From the cell containing the given text, extract its center point as (X, Y) coordinate. 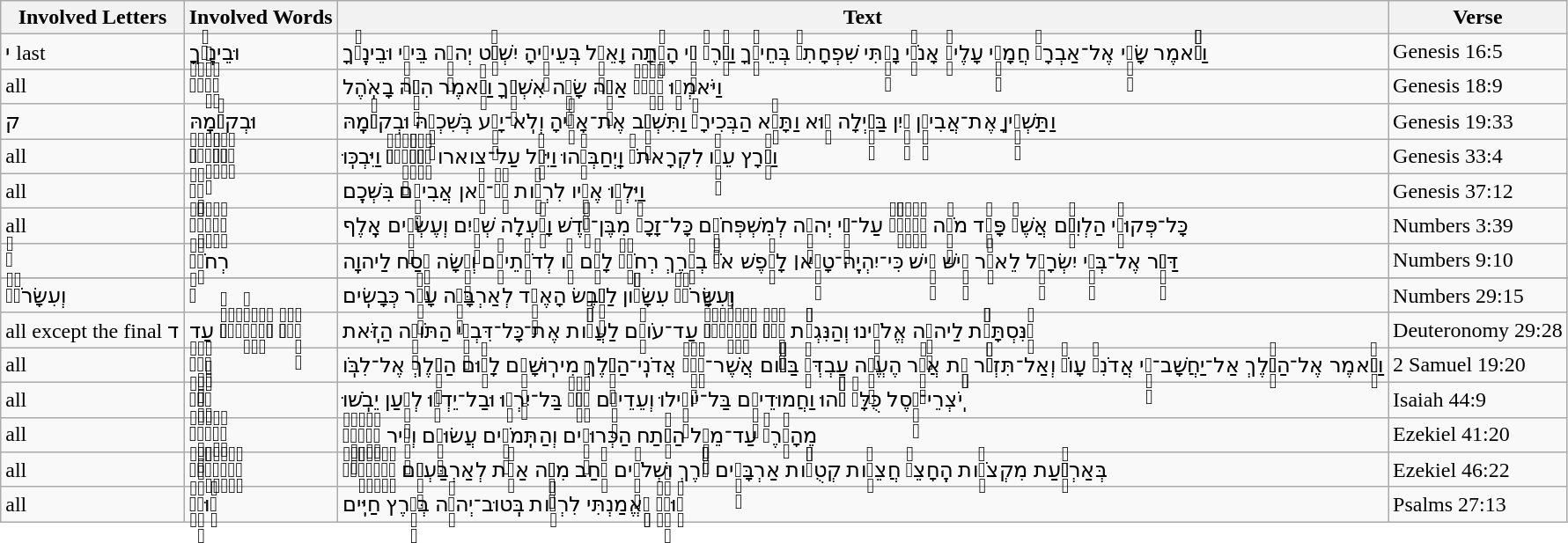
אֶׄתׄ (261, 191)
וַיֹּאמְר֣וּ אֵׄלָ֔ׄיׄוׄ אַיֵּ֖ה שָׂרָ֣ה אִשְׁתֶּ֑ךָ וַיֹּ֖אמֶר הִנֵּ֥ה בָאֹֽהֶל (863, 86)
Ezekiel 41:20 (1478, 435)
all except the final ד (92, 330)
Numbers 9:10 (1478, 260)
Genesis 19:33 (1478, 121)
יֹֽצְרֵי־פֶ֤סֶל כֻּלָּם֙ תֹּ֔הוּ וַחֲמוּדֵיהֶ֖ם בַּל־יֹועִ֑ילוּ וְעֵדֵיהֶ֣ם הֵ֗ׄמָּׄהׄ בַּל־יִרְא֛וּ וּבַל־יֵדְע֖וּ לְמַ֥עַן יֵבֹֽשׁוּ (863, 400)
וַתַּשְׁקֶ֧יןָ אֶת־אֲבִיהֶ֛ן יַ֖יִן בַּלַּ֣יְלָה ה֑וּא וַתָּבֹ֤א הַבְּכִירָה֙ וַתִּשְׁכַּ֣ב אֶת־אָבִ֔יהָ וְלֹֽא־יָדַ֥ע בְּשִׁכְבָ֖הּ וּבְקוּׄמָֽהּ (863, 121)
Genesis 33:4 (1478, 157)
Psalms 27:13 (1478, 504)
מֵהָאָ֨רֶץ֙ עַד־מֵעַ֣ל הַפֶּ֔תַח הַכְּרוּבִ֥ים וְהַתִּֽמֹרִ֖ים עֲשׂוּיִ֑ם וְקִ֖יר הַׄהֵׄיׄכָֽׄלׄ (863, 435)
2 Samuel 19:20 (1478, 365)
לׅׄוּלֵׅ֗ׄאׅׄ (261, 504)
Genesis 37:12 (1478, 191)
Genesis 16:5 (1478, 52)
וַׄיִּׄשָּׁׄקֵ֑ׄהׄוּׄ (261, 157)
הַ֨נִּסְתָּרֹ֔ת לַיהוָ֖ה אֱלֹהֵ֑ינוּ וְהַנִּגְלֹ֞ת לָ֤ׄנׄוּׄ וּׄלְׄבָׄנֵ֨ׄיׄנׄוּ֙ׄ עַד־עֹולָ֔ם לַעֲשֹׂ֕ות אֶת־כָּל־דִּבְרֵ֖י הַתֹּורָ֥ה הַזֹּֽאת (863, 330)
Ezekiel 46:22 (1478, 470)
Deuteronomy 29:28 (1478, 330)
י last (92, 52)
וּבְקוּׄמָֽהּ (261, 121)
וְׄאַׄהֲׄרֹ֛ׄןׄ (261, 226)
ק (92, 121)
יָׄצָ֥ׄאׄ (261, 365)
הַׄהֵׄיׄכָֽׄלׄ (261, 435)
וְעִשָּׂרֹוׄן֙ עִשָּׂרֹ֔ון לַכֶּ֖בֶשׂ הָאֶחָ֑ד לְאַרְבָּעָ֥ה עָשָׂ֖ר כְּבָשִֽׂים (863, 296)
Numbers 29:15 (1478, 296)
וּבֵינֶֽיׄךָ (261, 52)
לׅׄוּלֵׅ֗ׄאׅׄ הֶ֭אֱמַנְתִּי לִרְאֹ֥ות בְּֽטוּב־יְהוָ֗ה בְּאֶ֣רֶץ חַיִּֽים (863, 504)
אֵׄלָ֔ׄיׄוׄ (261, 86)
Text (863, 18)
הֵ֗ׄמָּׄהׄ (261, 400)
Involved Letters (92, 18)
Involved Words (261, 18)
וְעִשָּׂרֹוׄן֙ (92, 296)
Verse (1478, 18)
רְחֹקָ֜הׄ (261, 260)
וַיֵּלְכ֖וּ אֶחָ֑יו לִרְעֹ֛ות אֶׄתׄ־צֹ֥אן אֲבִיהֶ֖ם בִּשְׁכֶֽם (863, 191)
וׄ (261, 296)
מְׄהֻׄקְׄצָׄעֹֽׄוׄתׄ (261, 470)
לָ֤ׄנׄוּׄ וּׄלְׄבָׄנֵ֨ׄיׄנׄוּ֙ׄ עַד (261, 330)
Genesis 18:9 (1478, 86)
הׄ (92, 260)
Numbers 3:39 (1478, 226)
וַיָּ֨רָץ עֵשָׂ֤ו לִקְרָאתֹו֙ וַֽיְחַבְּקֵ֔הוּ וַיִּפֹּ֥ל עַל־צוארו וַׄיִּׄשָּׁׄקֵ֑ׄהׄוּׄ וַיִּבְכּֽוּ (863, 157)
Isaiah 44:9 (1478, 400)
